From the cell containing the given text, extract its center point as [X, Y] coordinate. 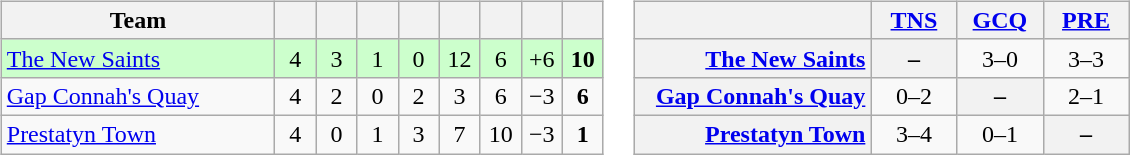
0–1 [1000, 134]
Team [138, 20]
PRE [1086, 20]
3–0 [1000, 58]
7 [460, 134]
TNS [914, 20]
12 [460, 58]
+6 [542, 58]
GCQ [1000, 20]
3–4 [914, 134]
3–3 [1086, 58]
2–1 [1086, 96]
0–2 [914, 96]
